Determine the (X, Y) coordinate at the center of the cell enclosing the given text.  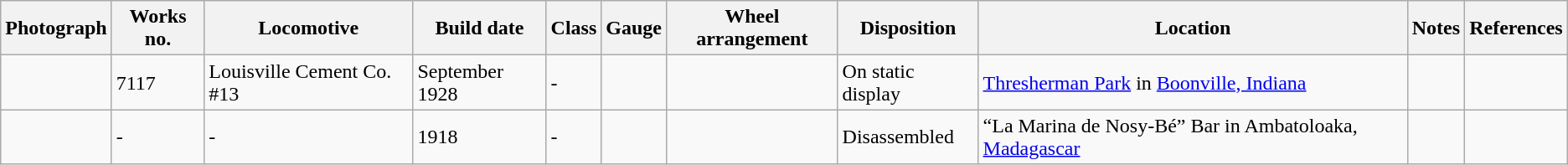
Class (574, 28)
Locomotive (308, 28)
1918 (479, 137)
7117 (157, 82)
On static display (908, 82)
Location (1193, 28)
Wheel arrangement (752, 28)
September 1928 (479, 82)
Works no. (157, 28)
Notes (1436, 28)
Build date (479, 28)
Gauge (634, 28)
Thresherman Park in Boonville, Indiana (1193, 82)
Louisville Cement Co. #13 (308, 82)
Disposition (908, 28)
Disassembled (908, 137)
Photograph (56, 28)
“La Marina de Nosy-Bé” Bar in Ambatoloaka, Madagascar (1193, 137)
References (1516, 28)
